Determine the [x, y] coordinate at the center of the cell enclosing the given text.  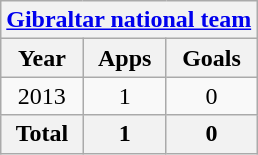
Total [42, 134]
Year [42, 58]
Goals [211, 58]
Apps [124, 58]
2013 [42, 96]
Gibraltar national team [129, 20]
